For the text-containing cell, return its midpoint in [x, y] coordinate format. 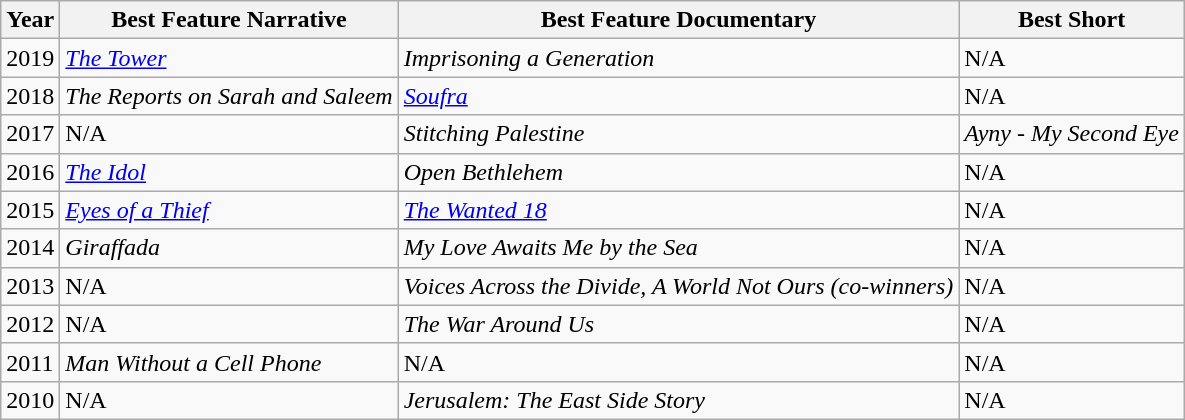
Soufra [678, 96]
2010 [30, 400]
Eyes of a Thief [229, 210]
Imprisoning a Generation [678, 58]
2014 [30, 248]
Open Bethlehem [678, 172]
2013 [30, 286]
2017 [30, 134]
2015 [30, 210]
Best Short [1072, 20]
Best Feature Documentary [678, 20]
The Wanted 18 [678, 210]
The Tower [229, 58]
Giraffada [229, 248]
The Reports on Sarah and Saleem [229, 96]
The Idol [229, 172]
2016 [30, 172]
Stitching Palestine [678, 134]
The War Around Us [678, 324]
2018 [30, 96]
Best Feature Narrative [229, 20]
2012 [30, 324]
Ayny - My Second Eye [1072, 134]
Man Without a Cell Phone [229, 362]
2019 [30, 58]
2011 [30, 362]
Voices Across the Divide, A World Not Ours (co-winners) [678, 286]
Year [30, 20]
Jerusalem: The East Side Story [678, 400]
My Love Awaits Me by the Sea [678, 248]
